For the text-containing cell, return its midpoint in [x, y] coordinate format. 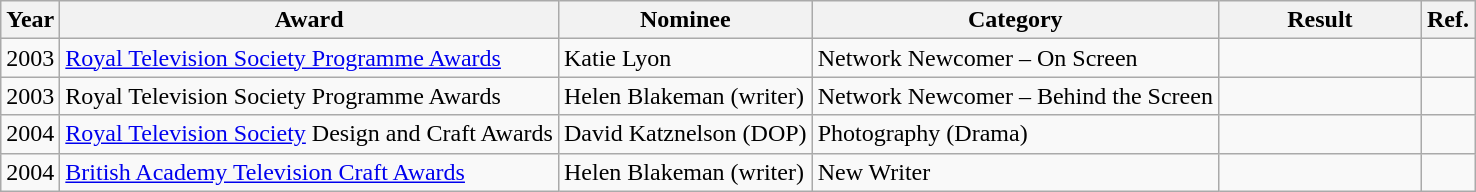
Category [1015, 20]
New Writer [1015, 172]
Year [30, 20]
Network Newcomer – On Screen [1015, 58]
David Katznelson (DOP) [685, 134]
Network Newcomer – Behind the Screen [1015, 96]
Photography (Drama) [1015, 134]
Ref. [1448, 20]
Royal Television Society Design and Craft Awards [310, 134]
Nominee [685, 20]
Award [310, 20]
British Academy Television Craft Awards [310, 172]
Result [1320, 20]
Katie Lyon [685, 58]
